Provide the (x, y) coordinate of the cell's center where the given text is located.  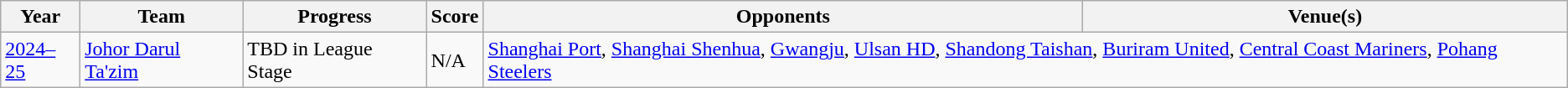
Team (162, 17)
Johor Darul Ta'zim (162, 60)
N/A (455, 60)
Score (455, 17)
Opponents (783, 17)
Shanghai Port, Shanghai Shenhua, Gwangju, Ulsan HD, Shandong Taishan, Buriram United, Central Coast Mariners, Pohang Steelers (1025, 60)
2024–25 (40, 60)
Year (40, 17)
Progress (335, 17)
TBD in League Stage (335, 60)
Venue(s) (1325, 17)
